Scan for the cell matching the given text and deliver its [x, y] coordinate at center. 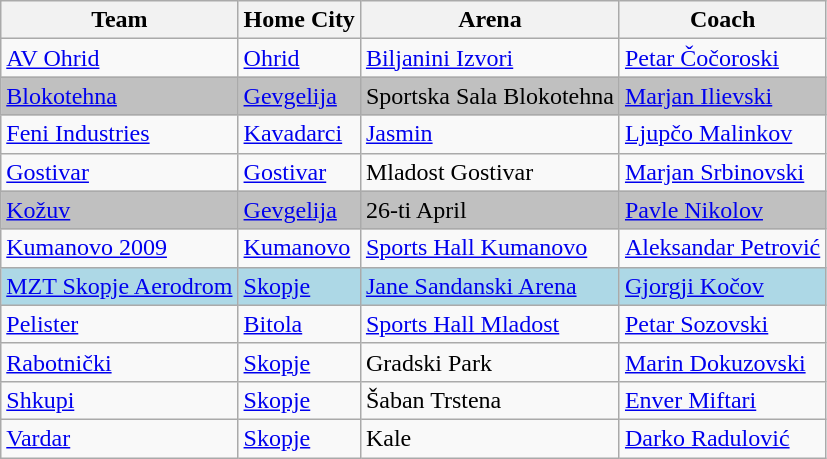
Gjorgji Kočov [722, 286]
Blokotehna [120, 96]
Rabotnički [120, 362]
Jasmin [490, 134]
Vardar [120, 438]
MZT Skopje Aerodrom [120, 286]
Ljupčo Malinkov [722, 134]
Bitola [299, 324]
Sports Hall Kumanovo [490, 248]
Petar Sozovski [722, 324]
Biljanini Izvori [490, 58]
Marjan Ilievski [722, 96]
Sportska Sala Blokotehna [490, 96]
Kožuv [120, 210]
Jane Sandanski Arena [490, 286]
Coach [722, 20]
Shkupi [120, 400]
Arena [490, 20]
Enver Miftari [722, 400]
Kumanovo 2009 [120, 248]
Darko Radulović [722, 438]
Marin Dokuzovski [722, 362]
Petar Čočoroski [722, 58]
Home City [299, 20]
Marjan Srbinovski [722, 172]
Pelister [120, 324]
Kumanovo [299, 248]
AV Ohrid [120, 58]
Sports Hall Mladost [490, 324]
Ohrid [299, 58]
Kale [490, 438]
Feni Industries [120, 134]
26-ti April [490, 210]
Kavadarci [299, 134]
Šaban Trstena [490, 400]
Aleksandar Petrović [722, 248]
Team [120, 20]
Mladost Gostivar [490, 172]
Gradski Park [490, 362]
Pavle Nikolov [722, 210]
